Return the (x, y) coordinate for the center point of the cell that contains the specified text.  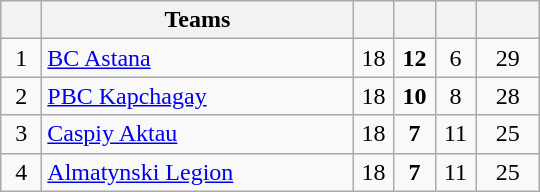
4 (22, 172)
Teams (198, 20)
10 (414, 96)
2 (22, 96)
1 (22, 58)
PBC Kapchagay (198, 96)
6 (456, 58)
Almatynski Legion (198, 172)
8 (456, 96)
12 (414, 58)
BC Astana (198, 58)
3 (22, 134)
Caspiy Aktau (198, 134)
28 (508, 96)
29 (508, 58)
